Output the [X, Y] coordinate of the center of the cell containing the given text.  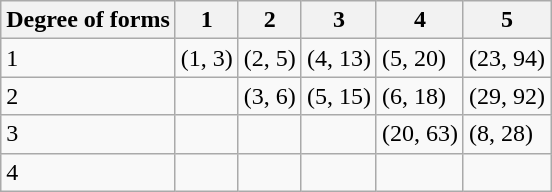
(4, 13) [338, 58]
(23, 94) [506, 58]
(2, 5) [270, 58]
(5, 15) [338, 96]
(1, 3) [206, 58]
(6, 18) [420, 96]
(8, 28) [506, 134]
(3, 6) [270, 96]
5 [506, 20]
(29, 92) [506, 96]
(5, 20) [420, 58]
Degree of forms [88, 20]
(20, 63) [420, 134]
